Identify which cell holds the provided text, then report its (x, y) central coordinate. 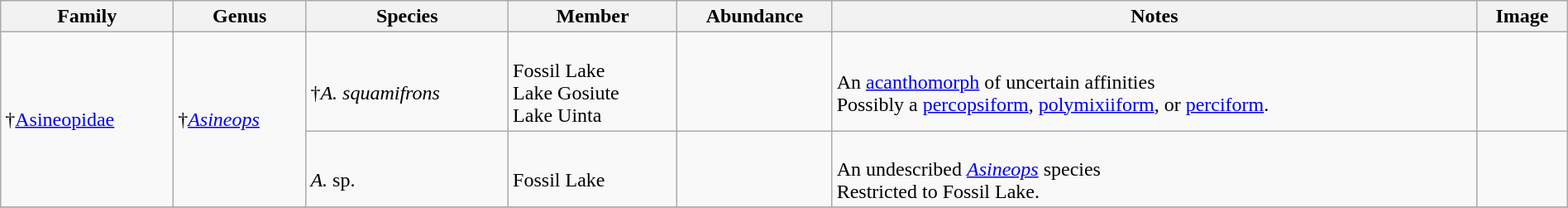
Genus (240, 17)
An undescribed Asineops speciesRestricted to Fossil Lake. (1154, 169)
†Asineops (240, 119)
Family (88, 17)
Abundance (755, 17)
An acanthomorph of uncertain affinitiesPossibly a percopsiform, polymixiiform, or perciform. (1154, 81)
Notes (1154, 17)
Image (1523, 17)
Member (593, 17)
†Asineopidae (88, 119)
Fossil Lake (593, 169)
†A. squamifrons (407, 81)
Species (407, 17)
A. sp. (407, 169)
Fossil Lake Lake Gosiute Lake Uinta (593, 81)
